Return [x, y] of the center of cell containing provided text 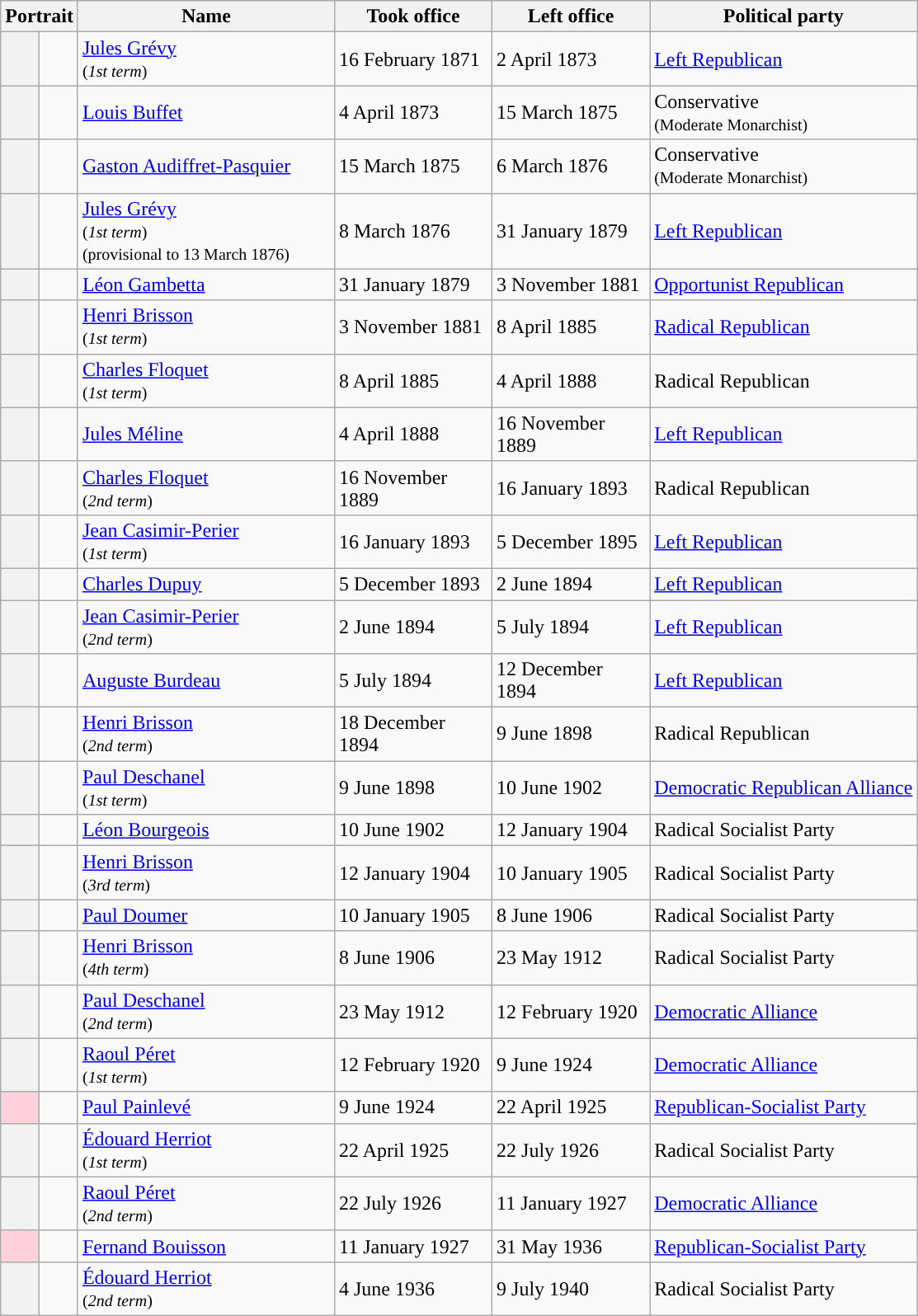
Auguste Burdeau [206, 681]
Charles Dupuy [206, 584]
2 April 1873 [571, 59]
Henri Brisson(1st term) [206, 327]
16 February 1871 [412, 59]
Paul Doumer [206, 915]
Democratic Republican Alliance [784, 788]
Jules Méline [206, 434]
Paul Painlevé [206, 1107]
Henri Brisson(3rd term) [206, 872]
Name [206, 16]
12 December 1894 [571, 681]
Henri Brisson(4th term) [206, 958]
Jules Grévy(1st term) [206, 59]
8 March 1876 [412, 231]
Léon Bourgeois [206, 830]
4 April 1873 [412, 112]
Jean Casimir-Perier(1st term) [206, 541]
Léon Gambetta [206, 284]
Jean Casimir-Perier(2nd term) [206, 627]
Opportunist Republican [784, 284]
31 May 1936 [571, 1246]
9 July 1940 [571, 1288]
Raoul Péret(2nd term) [206, 1204]
5 December 1893 [412, 584]
Henri Brisson(2nd term) [206, 734]
Gaston Audiffret-Pasquier [206, 167]
Louis Buffet [206, 112]
4 June 1936 [412, 1288]
Paul Deschanel(1st term) [206, 788]
Charles Floquet(1st term) [206, 381]
Édouard Herriot(1st term) [206, 1149]
5 December 1895 [571, 541]
Raoul Péret(1st term) [206, 1065]
Political party [784, 16]
Portrait [40, 16]
Took office [412, 16]
18 December 1894 [412, 734]
Left office [571, 16]
6 March 1876 [571, 167]
Paul Deschanel(2nd term) [206, 1011]
Jules Grévy(1st term)(provisional to 13 March 1876) [206, 231]
Fernand Bouisson [206, 1246]
Charles Floquet(2nd term) [206, 488]
Édouard Herriot(2nd term) [206, 1288]
